Determine the [X, Y] coordinate at the center of the cell enclosing the given text.  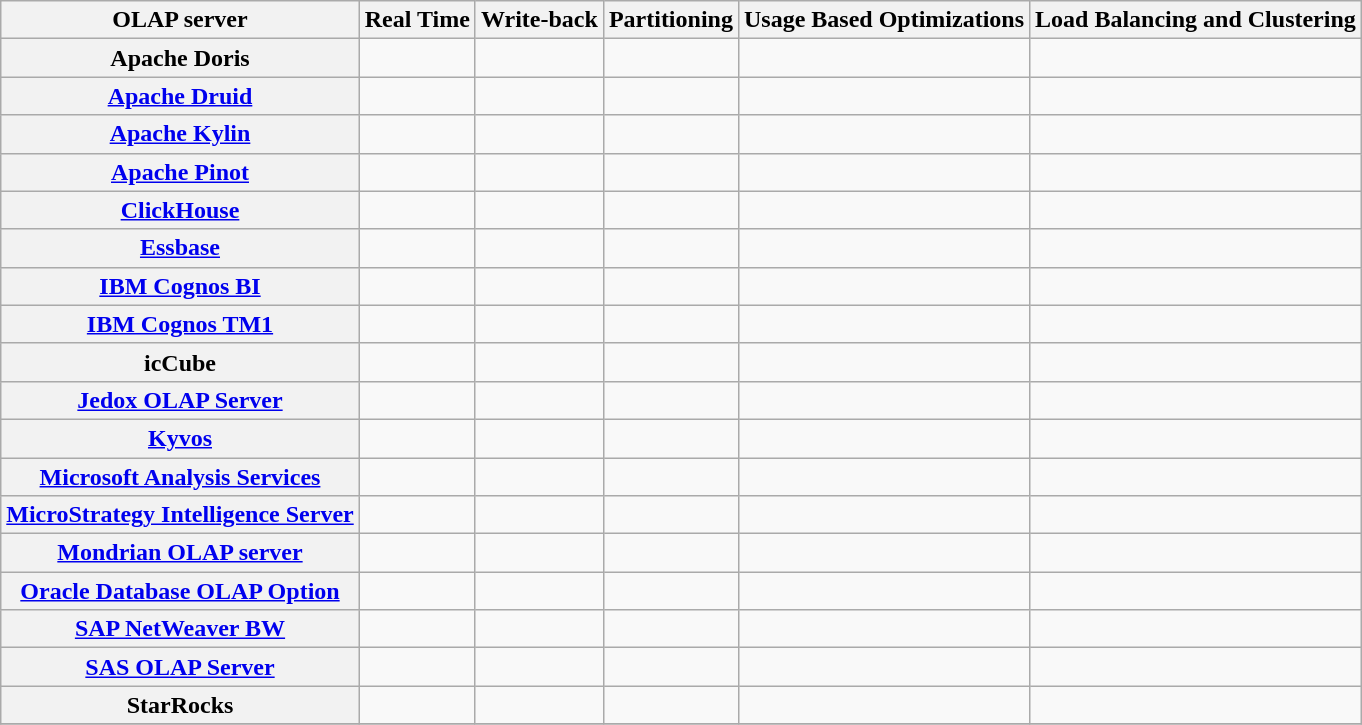
Apache Druid [180, 96]
Load Balancing and Clustering [1196, 20]
StarRocks [180, 705]
icCube [180, 362]
SAS OLAP Server [180, 667]
Oracle Database OLAP Option [180, 591]
Microsoft Analysis Services [180, 477]
ClickHouse [180, 210]
IBM Cognos BI [180, 286]
MicroStrategy Intelligence Server [180, 515]
IBM Cognos TM1 [180, 324]
Real Time [417, 20]
Mondrian OLAP server [180, 553]
Apache Pinot [180, 172]
Write-back [539, 20]
Usage Based Optimizations [884, 20]
SAP NetWeaver BW [180, 629]
OLAP server [180, 20]
Jedox OLAP Server [180, 400]
Kyvos [180, 438]
Partitioning [670, 20]
Apache Doris [180, 58]
Apache Kylin [180, 134]
Essbase [180, 248]
